Return (X, Y) of the center of cell containing provided text 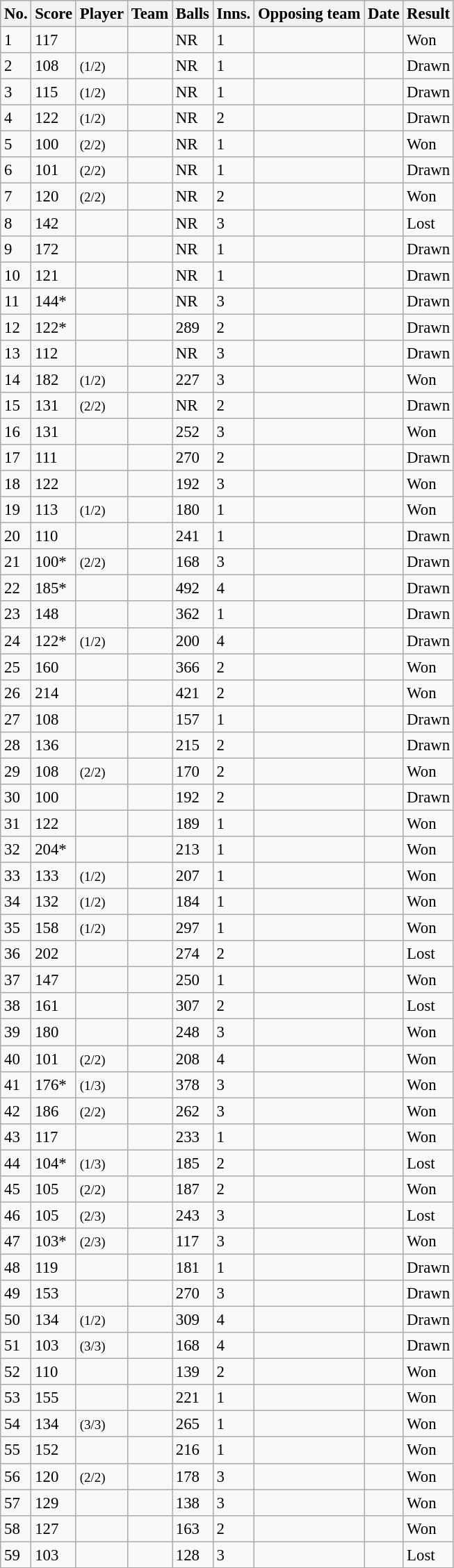
54 (16, 1424)
21 (16, 562)
214 (54, 693)
Result (428, 14)
104* (54, 1163)
248 (193, 1032)
27 (16, 719)
144* (54, 301)
155 (54, 1398)
186 (54, 1111)
128 (193, 1555)
Player (102, 14)
46 (16, 1215)
17 (16, 458)
215 (193, 745)
200 (193, 641)
136 (54, 745)
25 (16, 667)
19 (16, 510)
38 (16, 1007)
40 (16, 1059)
32 (16, 850)
14 (16, 379)
184 (193, 902)
26 (16, 693)
170 (193, 771)
No. (16, 14)
15 (16, 406)
10 (16, 275)
8 (16, 223)
42 (16, 1111)
378 (193, 1084)
53 (16, 1398)
158 (54, 928)
213 (193, 850)
157 (193, 719)
366 (193, 667)
28 (16, 745)
307 (193, 1007)
160 (54, 667)
Opposing team (309, 14)
23 (16, 615)
262 (193, 1111)
185 (193, 1163)
132 (54, 902)
176* (54, 1084)
35 (16, 928)
153 (54, 1294)
11 (16, 301)
41 (16, 1084)
492 (193, 588)
309 (193, 1320)
103* (54, 1241)
44 (16, 1163)
182 (54, 379)
207 (193, 876)
265 (193, 1424)
163 (193, 1528)
58 (16, 1528)
221 (193, 1398)
37 (16, 980)
100* (54, 562)
34 (16, 902)
Team (149, 14)
56 (16, 1476)
187 (193, 1189)
119 (54, 1267)
241 (193, 536)
113 (54, 510)
57 (16, 1503)
22 (16, 588)
127 (54, 1528)
45 (16, 1189)
49 (16, 1294)
129 (54, 1503)
18 (16, 484)
243 (193, 1215)
189 (193, 823)
55 (16, 1451)
161 (54, 1007)
13 (16, 354)
121 (54, 275)
51 (16, 1346)
252 (193, 431)
31 (16, 823)
16 (16, 431)
48 (16, 1267)
115 (54, 92)
362 (193, 615)
Score (54, 14)
111 (54, 458)
216 (193, 1451)
421 (193, 693)
297 (193, 928)
208 (193, 1059)
5 (16, 145)
133 (54, 876)
52 (16, 1372)
147 (54, 980)
204* (54, 850)
Balls (193, 14)
12 (16, 327)
6 (16, 170)
274 (193, 954)
43 (16, 1137)
24 (16, 641)
138 (193, 1503)
30 (16, 798)
152 (54, 1451)
227 (193, 379)
172 (54, 249)
Inns. (234, 14)
181 (193, 1267)
112 (54, 354)
39 (16, 1032)
59 (16, 1555)
29 (16, 771)
Date (384, 14)
36 (16, 954)
148 (54, 615)
47 (16, 1241)
139 (193, 1372)
289 (193, 327)
50 (16, 1320)
9 (16, 249)
233 (193, 1137)
142 (54, 223)
33 (16, 876)
185* (54, 588)
178 (193, 1476)
202 (54, 954)
20 (16, 536)
7 (16, 197)
250 (193, 980)
